Search for the cell housing the specified text and yield its [x, y] center coordinate. 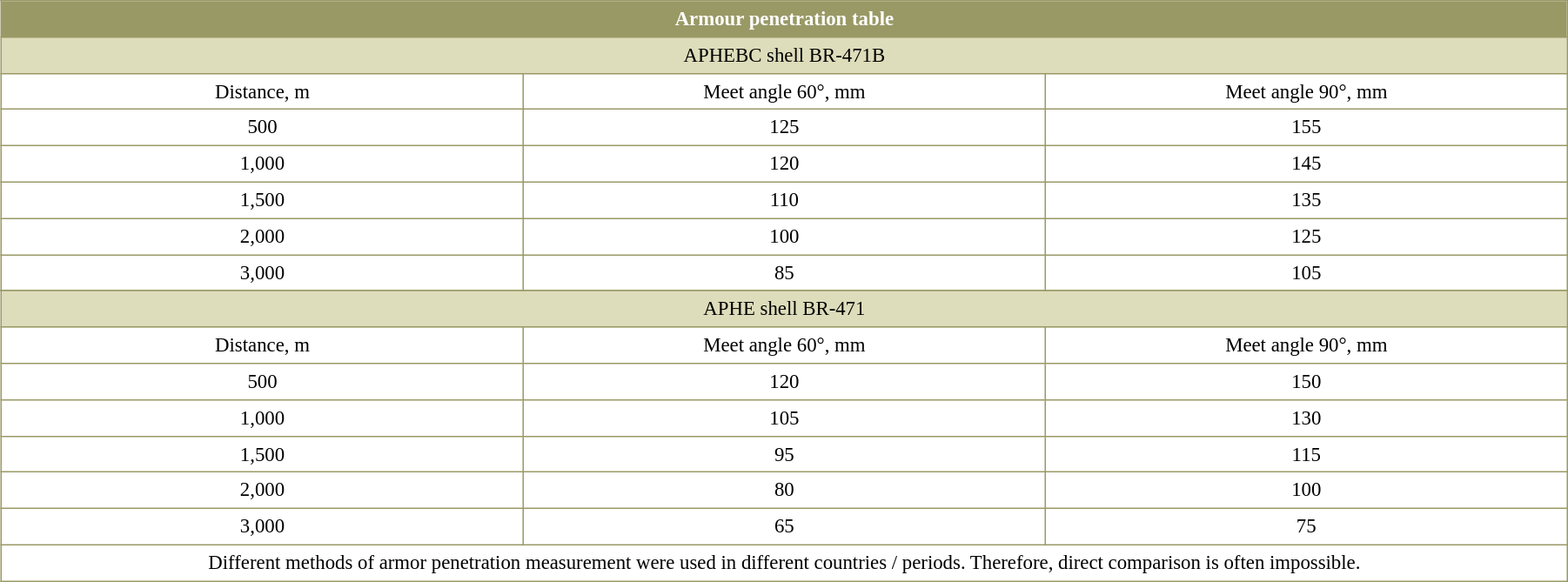
95 [784, 454]
155 [1306, 128]
130 [1306, 418]
Armour penetration table [785, 19]
135 [1306, 200]
65 [784, 526]
145 [1306, 164]
80 [784, 491]
85 [784, 273]
110 [784, 200]
APHE shell BR-471 [785, 309]
75 [1306, 526]
Different methods of armor penetration measurement were used in different countries / periods. Therefore, direct comparison is often impossible. [785, 563]
АРНЕВС shell BR-471B [785, 55]
150 [1306, 382]
115 [1306, 454]
